Return [x, y] of the center of cell containing provided text 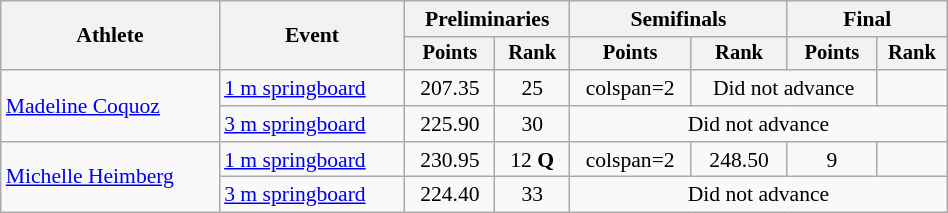
225.90 [450, 124]
9 [832, 160]
12 Q [532, 160]
248.50 [739, 160]
Madeline Coquoz [110, 106]
33 [532, 195]
Final [867, 19]
Semifinals [679, 19]
230.95 [450, 160]
224.40 [450, 195]
Michelle Heimberg [110, 178]
25 [532, 88]
207.35 [450, 88]
30 [532, 124]
Athlete [110, 36]
Preliminaries [488, 19]
Event [312, 36]
